From the cell containing the given text, extract its center point as [X, Y] coordinate. 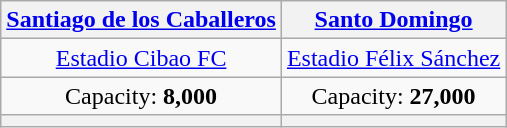
Estadio Cibao FC [142, 58]
Santiago de los Caballeros [142, 20]
Santo Domingo [393, 20]
Capacity: 8,000 [142, 96]
Capacity: 27,000 [393, 96]
Estadio Félix Sánchez [393, 58]
